Provide the (x, y) coordinate of the cell's center where the given text is located.  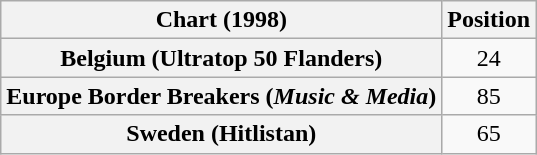
85 (489, 96)
Sweden (Hitlistan) (222, 134)
24 (489, 58)
65 (489, 134)
Belgium (Ultratop 50 Flanders) (222, 58)
Position (489, 20)
Europe Border Breakers (Music & Media) (222, 96)
Chart (1998) (222, 20)
